Return [X, Y] of the center of cell containing provided text 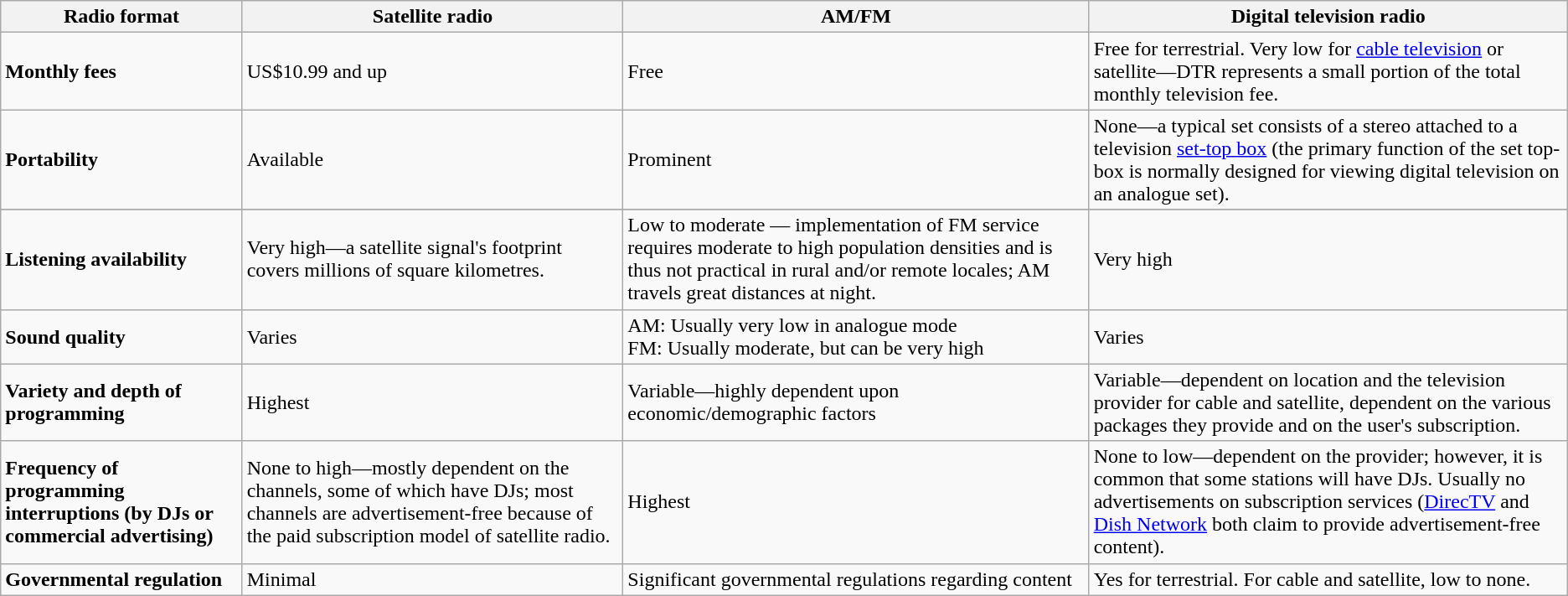
Satellite radio [432, 17]
Free for terrestrial. Very low for cable television or satellite—DTR represents a small portion of the total monthly television fee. [1328, 71]
Minimal [432, 579]
Listening availability [121, 260]
AM: Usually very low in analogue mode FM: Usually moderate, but can be very high [856, 337]
Yes for terrestrial. For cable and satellite, low to none. [1328, 579]
Digital television radio [1328, 17]
Frequency of programming interruptions (by DJs or commercial advertising) [121, 502]
Available [432, 159]
US$10.99 and up [432, 71]
Variety and depth of programming [121, 402]
Very high [1328, 260]
Monthly fees [121, 71]
Radio format [121, 17]
Sound quality [121, 337]
Governmental regulation [121, 579]
Significant governmental regulations regarding content [856, 579]
AM/FM [856, 17]
Portability [121, 159]
Prominent [856, 159]
Very high—a satellite signal's footprint covers millions of square kilometres. [432, 260]
Variable—highly dependent upon economic/demographic factors [856, 402]
Free [856, 71]
